Identify which cell holds the provided text, then report its (X, Y) central coordinate. 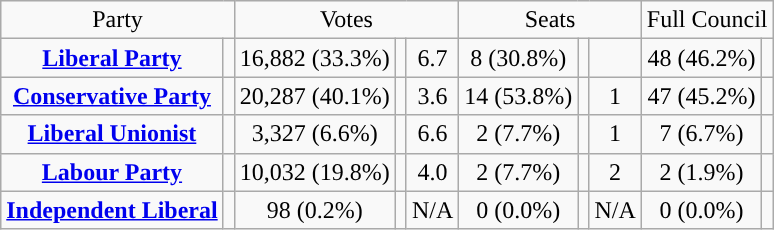
6.6 (432, 134)
4.0 (432, 172)
3.6 (432, 96)
98 (0.2%) (314, 210)
47 (45.2%) (702, 96)
Labour Party (112, 172)
Seats (550, 20)
48 (46.2%) (702, 58)
Independent Liberal (112, 210)
10,032 (19.8%) (314, 172)
16,882 (33.3%) (314, 58)
8 (30.8%) (518, 58)
Conservative Party (112, 96)
7 (6.7%) (702, 134)
2 (615, 172)
Party (118, 20)
Full Council (707, 20)
14 (53.8%) (518, 96)
Liberal Unionist (112, 134)
Liberal Party (112, 58)
Votes (346, 20)
20,287 (40.1%) (314, 96)
2 (1.9%) (702, 172)
3,327 (6.6%) (314, 134)
6.7 (432, 58)
